Scan for the cell matching the given text and deliver its (x, y) coordinate at center. 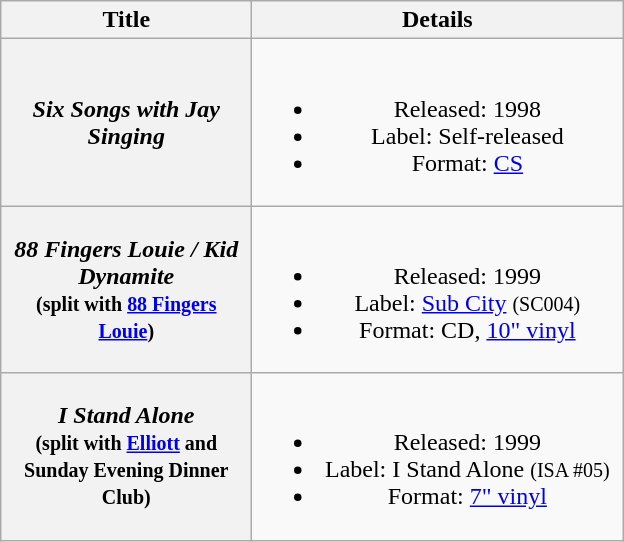
Details (438, 20)
Released: 1999Label: I Stand Alone (ISA #05)Format: 7" vinyl (438, 456)
Six Songs with Jay Singing (126, 122)
Title (126, 20)
I Stand Alone(split with Elliott and Sunday Evening Dinner Club) (126, 456)
88 Fingers Louie / Kid Dynamite(split with 88 Fingers Louie) (126, 290)
Released: 1998Label: Self-releasedFormat: CS (438, 122)
Released: 1999Label: Sub City (SC004)Format: CD, 10" vinyl (438, 290)
